Identify which cell holds the provided text, then report its [X, Y] central coordinate. 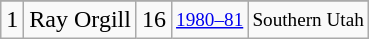
1980–81 [209, 20]
1 [12, 20]
Southern Utah [308, 20]
16 [154, 20]
Ray Orgill [80, 20]
